Output the [x, y] coordinate of the center of the cell containing the given text.  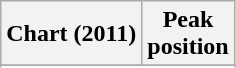
Peakposition [188, 34]
Chart (2011) [72, 34]
